Return (X, Y) of the center of cell containing provided text 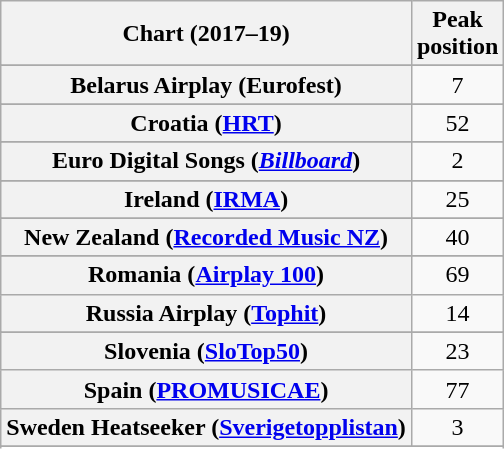
25 (457, 199)
52 (457, 123)
Croatia (HRT) (206, 123)
Spain (PROMUSICAE) (206, 389)
Russia Airplay (Tophit) (206, 313)
23 (457, 351)
Romania (Airplay 100) (206, 275)
40 (457, 237)
Belarus Airplay (Eurofest) (206, 85)
3 (457, 427)
69 (457, 275)
Slovenia (SloTop50) (206, 351)
Ireland (IRMA) (206, 199)
Peakposition (457, 34)
2 (457, 161)
New Zealand (Recorded Music NZ) (206, 237)
Sweden Heatseeker (Sverigetopplistan) (206, 427)
Chart (2017–19) (206, 34)
Euro Digital Songs (Billboard) (206, 161)
7 (457, 85)
77 (457, 389)
14 (457, 313)
